For the text-containing cell, return its midpoint in (x, y) coordinate format. 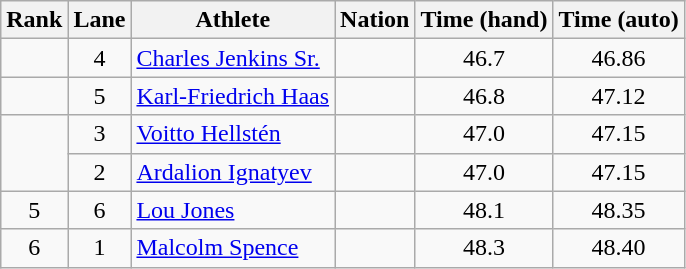
48.3 (484, 248)
Lane (100, 20)
Rank (34, 20)
Time (hand) (484, 20)
Time (auto) (618, 20)
Nation (375, 20)
Voitto Hellstén (233, 134)
Lou Jones (233, 210)
1 (100, 248)
2 (100, 172)
Karl-Friedrich Haas (233, 96)
46.7 (484, 58)
Charles Jenkins Sr. (233, 58)
Malcolm Spence (233, 248)
47.12 (618, 96)
46.86 (618, 58)
Ardalion Ignatyev (233, 172)
48.40 (618, 248)
Athlete (233, 20)
46.8 (484, 96)
48.35 (618, 210)
48.1 (484, 210)
4 (100, 58)
3 (100, 134)
